Return (X, Y) of the center of cell containing provided text 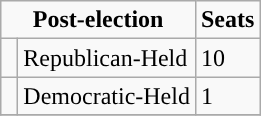
Seats (227, 20)
10 (227, 58)
Democratic-Held (107, 96)
Post-election (98, 20)
1 (227, 96)
Republican-Held (107, 58)
